Output the [X, Y] coordinate of the center of the cell containing the given text.  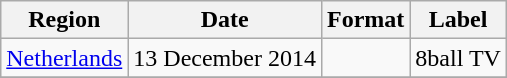
Date [225, 20]
Region [64, 20]
Label [458, 20]
8ball TV [458, 58]
13 December 2014 [225, 58]
Netherlands [64, 58]
Format [365, 20]
